Provide the [X, Y] coordinate of the cell's center where the given text is located.  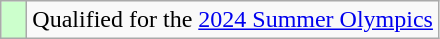
Qualified for the 2024 Summer Olympics [233, 20]
